Determine the [x, y] coordinate at the center of the cell enclosing the given text.  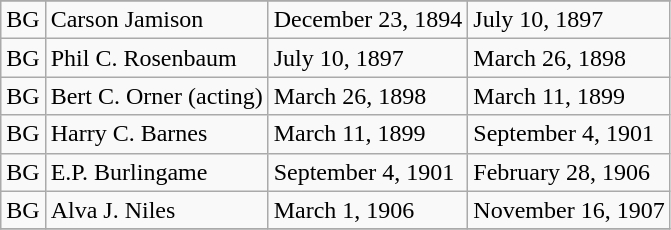
E.P. Burlingame [156, 172]
December 23, 1894 [368, 20]
March 1, 1906 [368, 210]
Bert C. Orner (acting) [156, 96]
Carson Jamison [156, 20]
February 28, 1906 [569, 172]
Phil C. Rosenbaum [156, 58]
Alva J. Niles [156, 210]
Harry C. Barnes [156, 134]
November 16, 1907 [569, 210]
